Locate the cell with the specified text and output its [x, y] center coordinate. 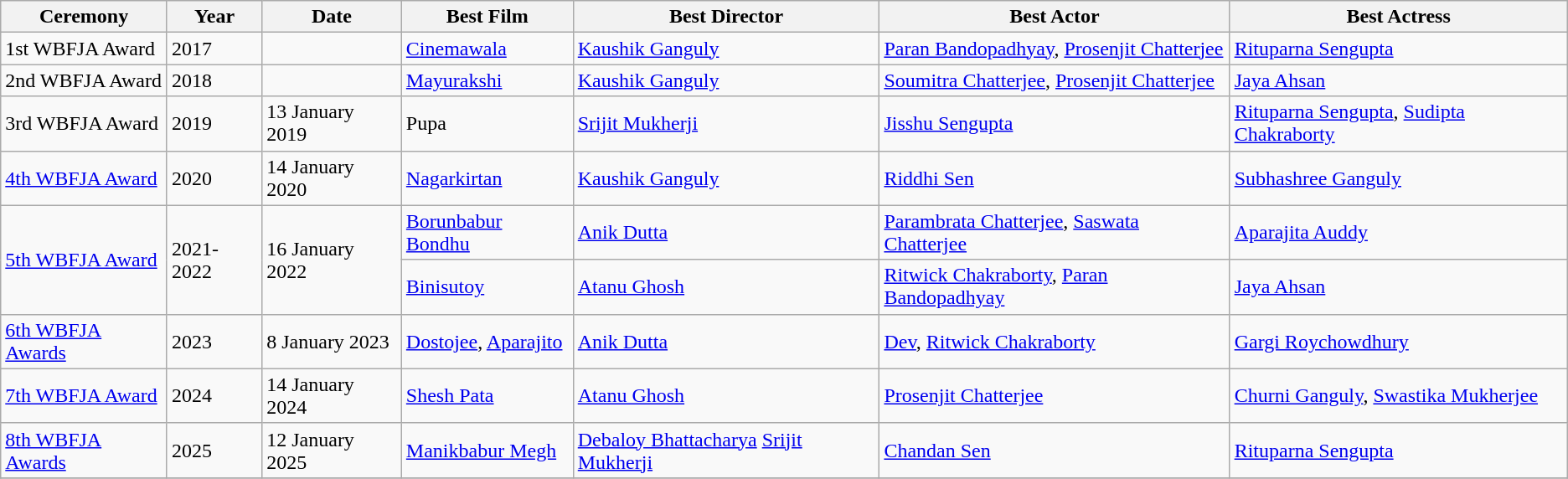
Ritwick Chakraborty, Paran Bandopadhyay [1055, 286]
Riddhi Sen [1055, 178]
Debaloy Bhattacharya Srijit Mukherji [726, 451]
14 January 2020 [332, 178]
Churni Ganguly, Swastika Mukherjee [1399, 395]
Srijit Mukherji [726, 124]
Binisutoy [487, 286]
8th WBFJA Awards [84, 451]
Best Director [726, 17]
Date [332, 17]
3rd WBFJA Award [84, 124]
Best Actress [1399, 17]
Soumitra Chatterjee, Prosenjit Chatterjee [1055, 80]
7th WBFJA Award [84, 395]
Mayurakshi [487, 80]
Year [214, 17]
2017 [214, 49]
1st WBFJA Award [84, 49]
Gargi Roychowdhury [1399, 342]
Best Film [487, 17]
2025 [214, 451]
Parambrata Chatterjee, Saswata Chatterjee [1055, 233]
13 January 2019 [332, 124]
2018 [214, 80]
2020 [214, 178]
8 January 2023 [332, 342]
16 January 2022 [332, 260]
2023 [214, 342]
Rituparna Sengupta, Sudipta Chakraborty [1399, 124]
Pupa [487, 124]
12 January 2025 [332, 451]
6th WBFJA Awards [84, 342]
Aparajita Auddy [1399, 233]
2nd WBFJA Award [84, 80]
Jisshu Sengupta [1055, 124]
Shesh Pata [487, 395]
2019 [214, 124]
5th WBFJA Award [84, 260]
Prosenjit Chatterjee [1055, 395]
4th WBFJA Award [84, 178]
14 January 2024 [332, 395]
2024 [214, 395]
Best Actor [1055, 17]
2021-2022 [214, 260]
Paran Bandopadhyay, Prosenjit Chatterjee [1055, 49]
Subhashree Ganguly [1399, 178]
Dostojee, Aparajito [487, 342]
Manikbabur Megh [487, 451]
Chandan Sen [1055, 451]
Cinemawala [487, 49]
Nagarkirtan [487, 178]
Dev, Ritwick Chakraborty [1055, 342]
Ceremony [84, 17]
Borunbabur Bondhu [487, 233]
